From the cell containing the given text, extract its center point as (X, Y) coordinate. 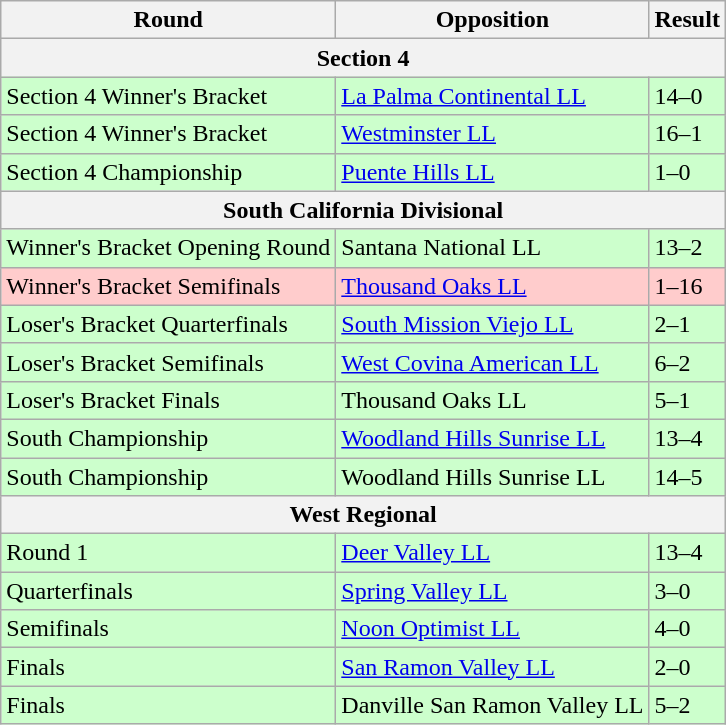
Noon Optimist LL (492, 629)
5–2 (687, 705)
San Ramon Valley LL (492, 667)
14–0 (687, 96)
Winner's Bracket Semifinals (168, 286)
West Regional (364, 515)
Westminster LL (492, 134)
Loser's Bracket Quarterfinals (168, 324)
14–5 (687, 477)
Loser's Bracket Finals (168, 400)
Danville San Ramon Valley LL (492, 705)
1–16 (687, 286)
Section 4 (364, 58)
Quarterfinals (168, 591)
La Palma Continental LL (492, 96)
Round (168, 20)
Semifinals (168, 629)
South Mission Viejo LL (492, 324)
Loser's Bracket Semifinals (168, 362)
Opposition (492, 20)
South California Divisional (364, 210)
Winner's Bracket Opening Round (168, 248)
2–0 (687, 667)
3–0 (687, 591)
2–1 (687, 324)
Deer Valley LL (492, 553)
5–1 (687, 400)
1–0 (687, 172)
Result (687, 20)
13–2 (687, 248)
Section 4 Championship (168, 172)
4–0 (687, 629)
6–2 (687, 362)
16–1 (687, 134)
Santana National LL (492, 248)
Round 1 (168, 553)
Puente Hills LL (492, 172)
Spring Valley LL (492, 591)
West Covina American LL (492, 362)
